Pinpoint the cell where the given text exists, returning its [X, Y] midpoint coordinate. 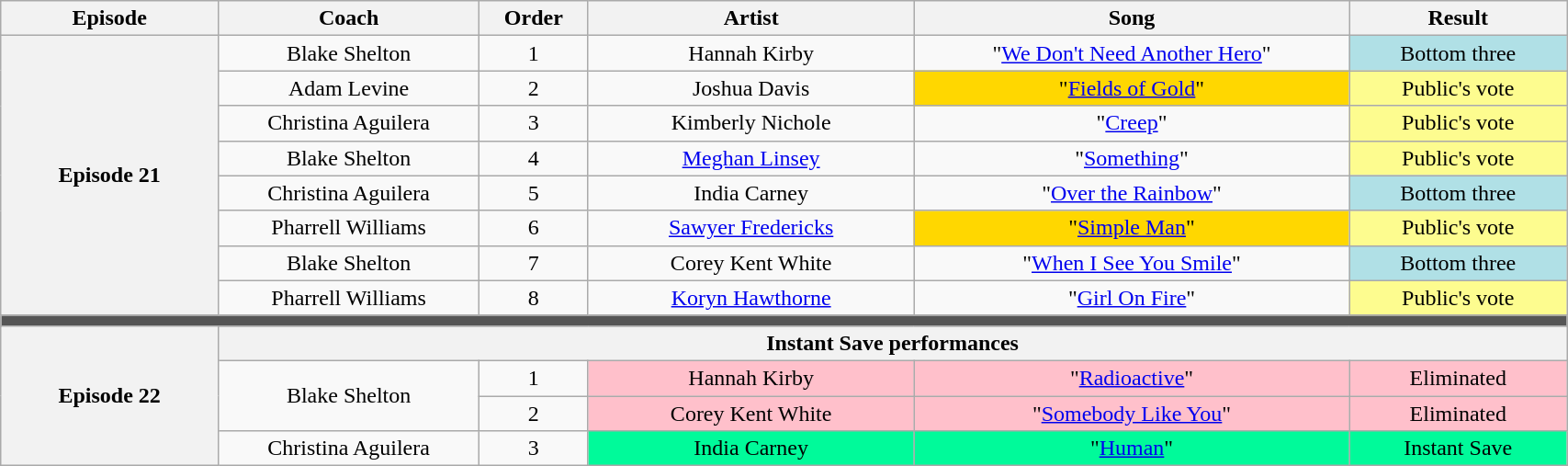
Order [534, 18]
"Somebody Like You" [1132, 413]
4 [534, 158]
Episode 21 [110, 176]
"Over the Rainbow" [1132, 193]
Meghan Linsey [751, 158]
"When I See You Smile" [1132, 263]
Joshua Davis [751, 88]
Instant Save [1459, 449]
6 [534, 228]
Sawyer Fredericks [751, 228]
"Human" [1132, 449]
5 [534, 193]
"Girl On Fire" [1132, 298]
Kimberly Nichole [751, 123]
Adam Levine [349, 88]
"Creep" [1132, 123]
7 [534, 263]
"Radioactive" [1132, 378]
Episode 22 [110, 395]
Koryn Hawthorne [751, 298]
8 [534, 298]
"Fields of Gold" [1132, 88]
Instant Save performances [893, 343]
"We Don't Need Another Hero" [1132, 53]
Song [1132, 18]
Result [1459, 18]
"Simple Man" [1132, 228]
Artist [751, 18]
Episode [110, 18]
Coach [349, 18]
"Something" [1132, 158]
